Return the (X, Y) coordinate for the center point of the cell that contains the specified text.  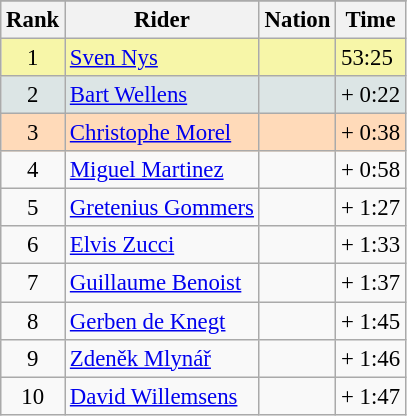
+ 0:38 (371, 133)
Bart Wellens (162, 95)
David Willemsens (162, 396)
10 (33, 396)
6 (33, 245)
Gretenius Gommers (162, 208)
8 (33, 321)
2 (33, 95)
+ 1:33 (371, 245)
+ 1:45 (371, 321)
Nation (297, 20)
Elvis Zucci (162, 245)
Sven Nys (162, 58)
+ 1:46 (371, 358)
Miguel Martinez (162, 170)
7 (33, 283)
+ 1:47 (371, 396)
+ 1:27 (371, 208)
5 (33, 208)
4 (33, 170)
Rider (162, 20)
9 (33, 358)
1 (33, 58)
Zdeněk Mlynář (162, 358)
+ 0:22 (371, 95)
+ 1:37 (371, 283)
53:25 (371, 58)
Gerben de Knegt (162, 321)
Time (371, 20)
Guillaume Benoist (162, 283)
+ 0:58 (371, 170)
Rank (33, 20)
Christophe Morel (162, 133)
3 (33, 133)
